Return the (X, Y) coordinate for the center point of the cell that contains the specified text.  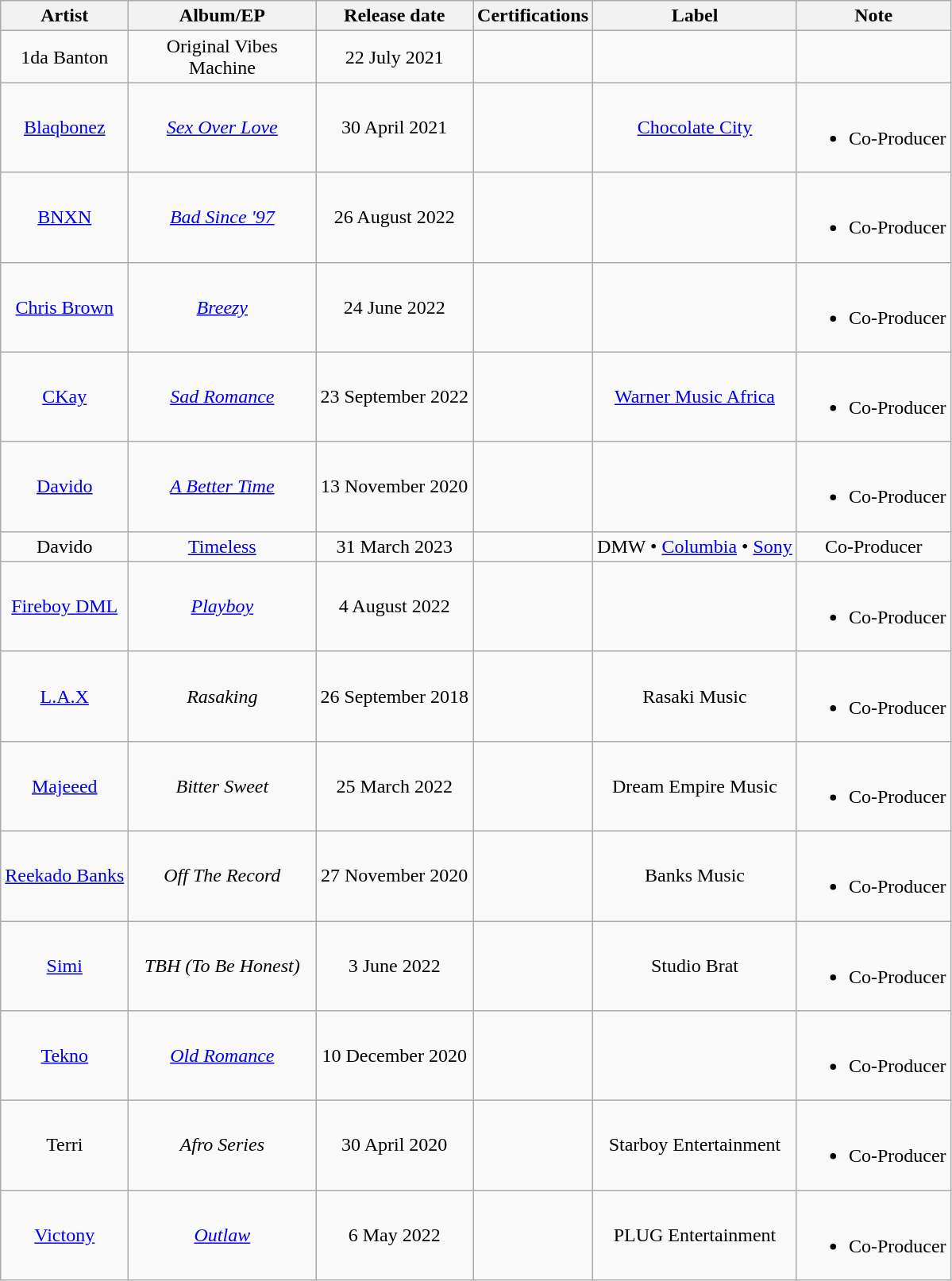
Album/EP (222, 16)
Release date (395, 16)
Dream Empire Music (696, 786)
Majeeed (65, 786)
1da Banton (65, 57)
3 June 2022 (395, 966)
Timeless (222, 546)
Studio Brat (696, 966)
DMW • Columbia • Sony (696, 546)
Chocolate City (696, 127)
BNXN (65, 218)
31 March 2023 (395, 546)
Chris Brown (65, 307)
Victony (65, 1236)
Bad Since '97 (222, 218)
10 December 2020 (395, 1056)
Playboy (222, 607)
Warner Music Africa (696, 397)
Banks Music (696, 875)
30 April 2020 (395, 1145)
L.A.X (65, 696)
Terri (65, 1145)
Off The Record (222, 875)
Artist (65, 16)
A Better Time (222, 486)
Breezy (222, 307)
Rasaking (222, 696)
4 August 2022 (395, 607)
Fireboy DML (65, 607)
Simi (65, 966)
6 May 2022 (395, 1236)
Outlaw (222, 1236)
Tekno (65, 1056)
26 August 2022 (395, 218)
Note (873, 16)
Blaqbonez (65, 127)
Rasaki Music (696, 696)
PLUG Entertainment (696, 1236)
CKay (65, 397)
30 April 2021 (395, 127)
Starboy Entertainment (696, 1145)
Original Vibes Machine (222, 57)
26 September 2018 (395, 696)
24 June 2022 (395, 307)
27 November 2020 (395, 875)
Label (696, 16)
Reekado Banks (65, 875)
23 September 2022 (395, 397)
TBH (To Be Honest) (222, 966)
25 March 2022 (395, 786)
Old Romance (222, 1056)
Bitter Sweet (222, 786)
Sex Over Love (222, 127)
13 November 2020 (395, 486)
Certifications (534, 16)
22 July 2021 (395, 57)
Afro Series (222, 1145)
Sad Romance (222, 397)
